Capture the cell that displays the provided text and extract its [X, Y] central coordinate. 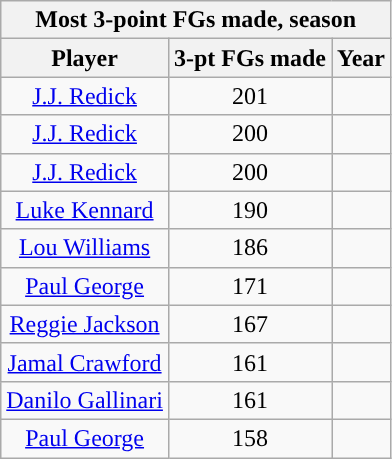
Luke Kennard [85, 210]
158 [250, 438]
Reggie Jackson [85, 324]
167 [250, 324]
3-pt FGs made [250, 58]
Danilo Gallinari [85, 400]
Most 3-point FGs made, season [196, 20]
Player [85, 58]
Jamal Crawford [85, 362]
Year [362, 58]
Lou Williams [85, 248]
186 [250, 248]
201 [250, 96]
171 [250, 286]
190 [250, 210]
